Search for the cell housing the specified text and yield its (X, Y) center coordinate. 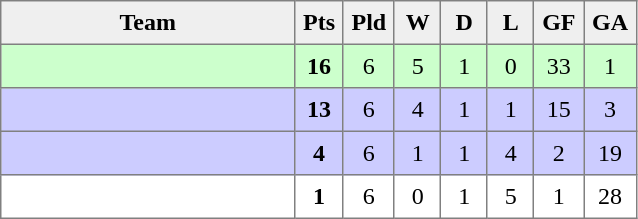
Pts (319, 23)
GF (559, 23)
GA (610, 23)
19 (610, 153)
D (464, 23)
16 (319, 66)
L (510, 23)
Pld (368, 23)
W (417, 23)
3 (610, 110)
13 (319, 110)
Team (148, 23)
33 (559, 66)
2 (559, 153)
15 (559, 110)
28 (610, 197)
